Extract the [x, y] coordinate from the center of the cell holding the provided text.  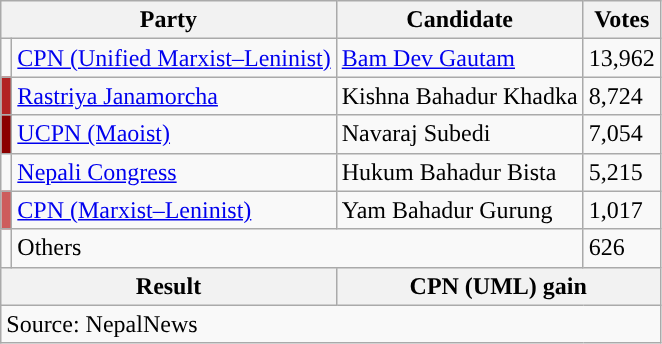
UCPN (Maoist) [174, 134]
Source: NepalNews [331, 324]
7,054 [622, 134]
626 [622, 248]
Rastriya Janamorcha [174, 96]
Party [168, 20]
Navaraj Subedi [460, 134]
Others [298, 248]
Result [168, 286]
1,017 [622, 210]
Yam Bahadur Gurung [460, 210]
Kishna Bahadur Khadka [460, 96]
Candidate [460, 20]
CPN (Marxist–Leninist) [174, 210]
Hukum Bahadur Bista [460, 172]
Bam Dev Gautam [460, 58]
CPN (Unified Marxist–Leninist) [174, 58]
13,962 [622, 58]
8,724 [622, 96]
Nepali Congress [174, 172]
Votes [622, 20]
5,215 [622, 172]
CPN (UML) gain [498, 286]
